Identify which cell holds the provided text, then report its (x, y) central coordinate. 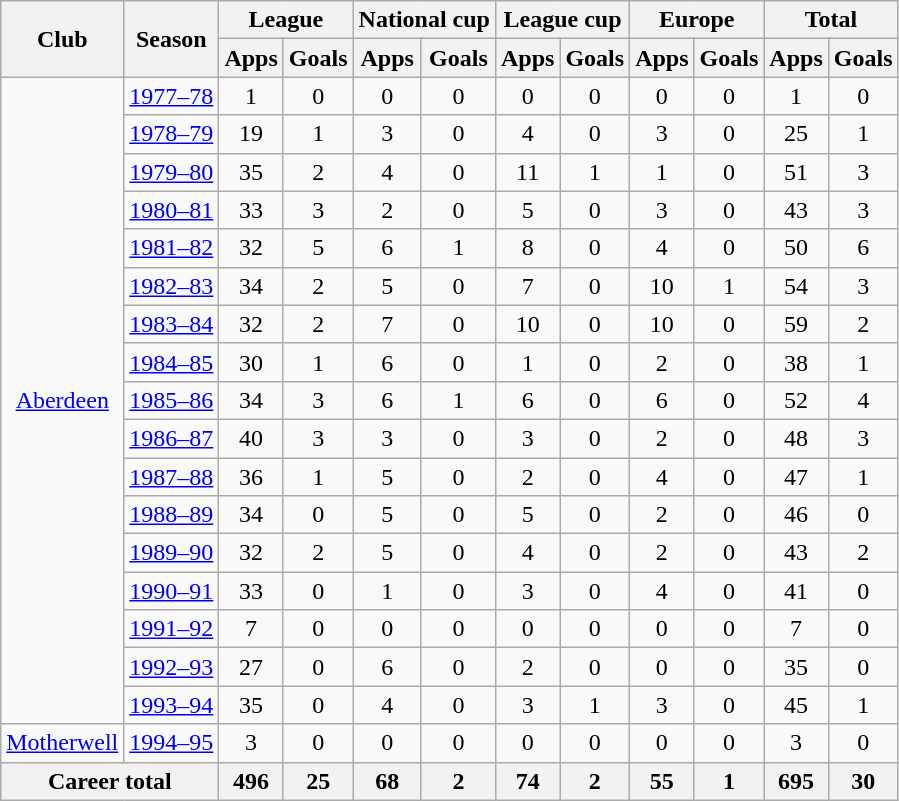
46 (796, 515)
1984–85 (172, 362)
National cup (424, 20)
68 (387, 781)
8 (527, 248)
36 (251, 477)
Europe (697, 20)
1990–91 (172, 591)
1987–88 (172, 477)
11 (527, 172)
1985–86 (172, 400)
1981–82 (172, 248)
47 (796, 477)
Total (831, 20)
59 (796, 324)
1989–90 (172, 553)
48 (796, 438)
1986–87 (172, 438)
1993–94 (172, 705)
55 (662, 781)
League (286, 20)
1978–79 (172, 134)
41 (796, 591)
74 (527, 781)
45 (796, 705)
Season (172, 39)
38 (796, 362)
Career total (110, 781)
52 (796, 400)
1994–95 (172, 743)
695 (796, 781)
League cup (562, 20)
40 (251, 438)
54 (796, 286)
1977–78 (172, 96)
27 (251, 667)
1982–83 (172, 286)
50 (796, 248)
Club (62, 39)
Aberdeen (62, 400)
1992–93 (172, 667)
1983–84 (172, 324)
1988–89 (172, 515)
1991–92 (172, 629)
496 (251, 781)
Motherwell (62, 743)
1980–81 (172, 210)
51 (796, 172)
1979–80 (172, 172)
19 (251, 134)
